Return [x, y] of the center of cell containing provided text 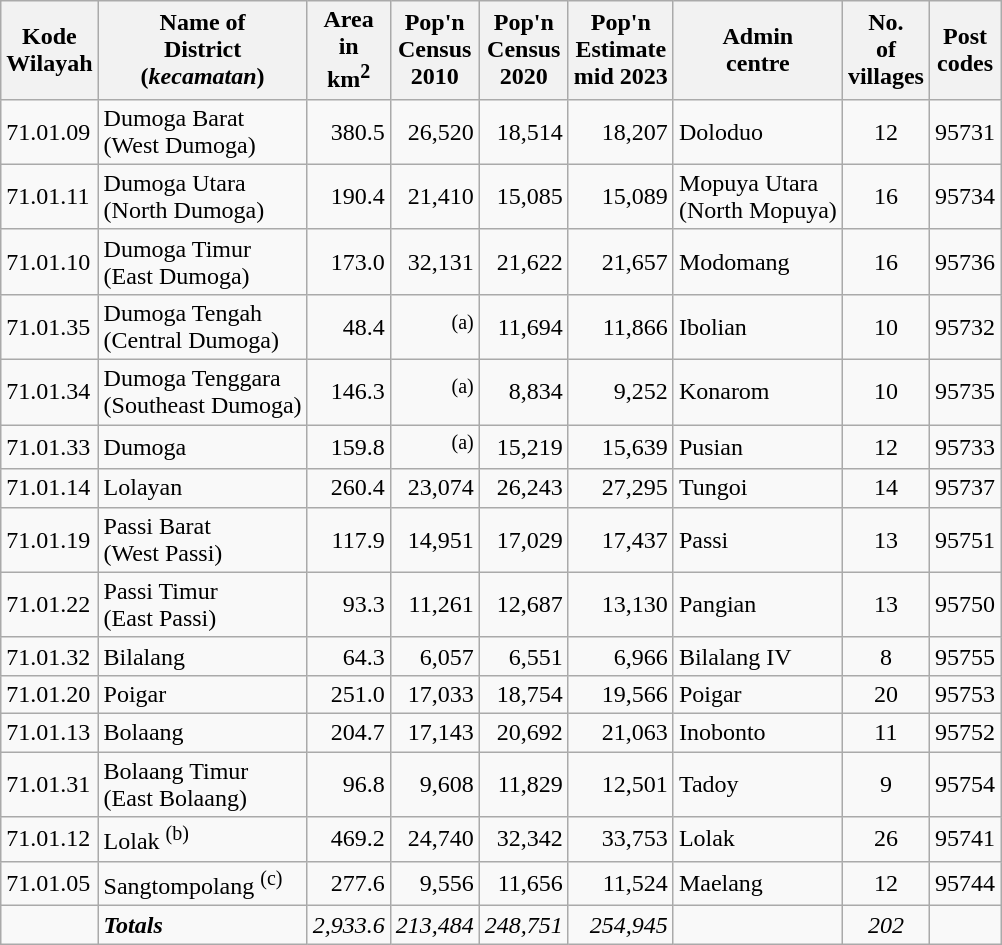
95750 [964, 604]
Mopuya Utara(North Mopuya) [758, 196]
380.5 [348, 132]
2,933.6 [348, 925]
96.8 [348, 784]
Tungoi [758, 488]
8,834 [524, 392]
71.01.14 [50, 488]
Dumoga Utara (North Dumoga) [202, 196]
Admincentre [758, 50]
32,131 [434, 262]
95732 [964, 326]
95755 [964, 656]
95734 [964, 196]
Passi Timur (East Passi) [202, 604]
12,687 [524, 604]
Kode Wilayah [50, 50]
93.3 [348, 604]
11,866 [620, 326]
33,753 [620, 840]
11,261 [434, 604]
Pusian [758, 448]
190.4 [348, 196]
Passi [758, 540]
Doloduo [758, 132]
159.8 [348, 448]
251.0 [348, 694]
Ibolian [758, 326]
71.01.32 [50, 656]
71.01.13 [50, 732]
14,951 [434, 540]
213,484 [434, 925]
Postcodes [964, 50]
24,740 [434, 840]
71.01.20 [50, 694]
17,033 [434, 694]
No.ofvillages [886, 50]
9,556 [434, 884]
11,829 [524, 784]
71.01.09 [50, 132]
95744 [964, 884]
12,501 [620, 784]
469.2 [348, 840]
19,566 [620, 694]
204.7 [348, 732]
Modomang [758, 262]
95752 [964, 732]
15,089 [620, 196]
13,130 [620, 604]
71.01.35 [50, 326]
Totals [202, 925]
95735 [964, 392]
Lolak (b) [202, 840]
26 [886, 840]
Bolaang Timur (East Bolaang) [202, 784]
71.01.19 [50, 540]
9 [886, 784]
202 [886, 925]
95751 [964, 540]
Name ofDistrict(kecamatan) [202, 50]
Inobonto [758, 732]
21,063 [620, 732]
71.01.33 [50, 448]
Dumoga Timur (East Dumoga) [202, 262]
32,342 [524, 840]
17,437 [620, 540]
15,639 [620, 448]
21,622 [524, 262]
95753 [964, 694]
Lolayan [202, 488]
248,751 [524, 925]
173.0 [348, 262]
11,524 [620, 884]
71.01.10 [50, 262]
20,692 [524, 732]
95737 [964, 488]
17,143 [434, 732]
95736 [964, 262]
95754 [964, 784]
21,410 [434, 196]
15,085 [524, 196]
15,219 [524, 448]
95731 [964, 132]
95741 [964, 840]
71.01.12 [50, 840]
27,295 [620, 488]
Tadoy [758, 784]
9,608 [434, 784]
254,945 [620, 925]
11,656 [524, 884]
Dumoga [202, 448]
95733 [964, 448]
Konarom [758, 392]
23,074 [434, 488]
Maelang [758, 884]
Bolaang [202, 732]
18,514 [524, 132]
18,207 [620, 132]
11,694 [524, 326]
48.4 [348, 326]
8 [886, 656]
20 [886, 694]
Bilalang IV [758, 656]
71.01.11 [50, 196]
Dumoga Barat (West Dumoga) [202, 132]
64.3 [348, 656]
Passi Barat (West Passi) [202, 540]
71.01.22 [50, 604]
Pop'nEstimatemid 2023 [620, 50]
6,966 [620, 656]
17,029 [524, 540]
71.01.34 [50, 392]
6,057 [434, 656]
Dumoga Tengah (Central Dumoga) [202, 326]
71.01.31 [50, 784]
Pop'nCensus2010 [434, 50]
11 [886, 732]
9,252 [620, 392]
277.6 [348, 884]
260.4 [348, 488]
71.01.05 [50, 884]
14 [886, 488]
Sangtompolang (c) [202, 884]
117.9 [348, 540]
21,657 [620, 262]
Pop'nCensus2020 [524, 50]
18,754 [524, 694]
Pangian [758, 604]
Bilalang [202, 656]
26,243 [524, 488]
Lolak [758, 840]
26,520 [434, 132]
Dumoga Tenggara (Southeast Dumoga) [202, 392]
6,551 [524, 656]
146.3 [348, 392]
Areain km2 [348, 50]
